Extract the (x, y) coordinate from the center of the cell holding the provided text.  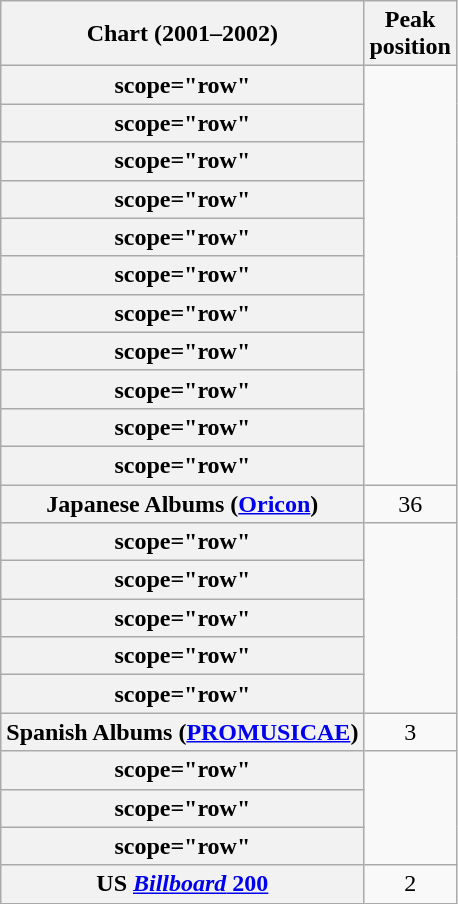
3 (410, 732)
Chart (2001–2002) (182, 34)
2 (410, 884)
US Billboard 200 (182, 884)
36 (410, 503)
Spanish Albums (PROMUSICAE) (182, 732)
Japanese Albums (Oricon) (182, 503)
Peakposition (410, 34)
